Capture the cell that displays the provided text and extract its [x, y] central coordinate. 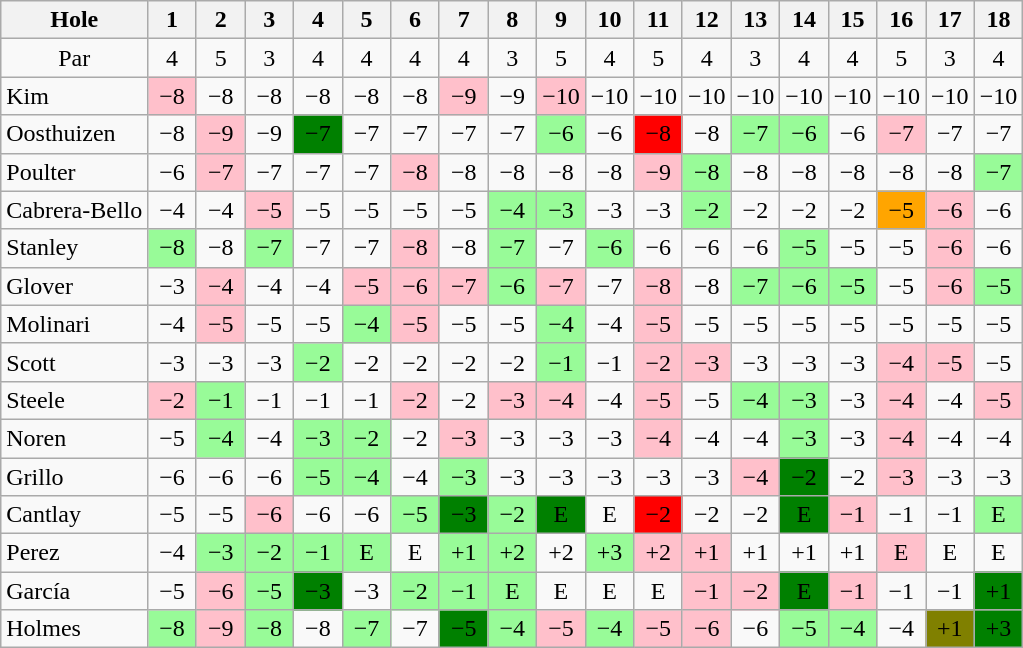
Oosthuizen [74, 134]
Scott [74, 362]
6 [416, 20]
Hole [74, 20]
Cabrera-Bello [74, 210]
Poulter [74, 172]
10 [610, 20]
Molinari [74, 324]
15 [852, 20]
Grillo [74, 477]
Cantlay [74, 515]
Par [74, 58]
1 [172, 20]
18 [998, 20]
Noren [74, 438]
García [74, 591]
Kim [74, 96]
Holmes [74, 629]
Stanley [74, 248]
12 [706, 20]
9 [562, 20]
Steele [74, 400]
2 [220, 20]
Perez [74, 553]
7 [464, 20]
13 [756, 20]
Glover [74, 286]
11 [658, 20]
8 [512, 20]
17 [950, 20]
14 [804, 20]
16 [902, 20]
